Output the (x, y) coordinate of the center of the cell containing the given text.  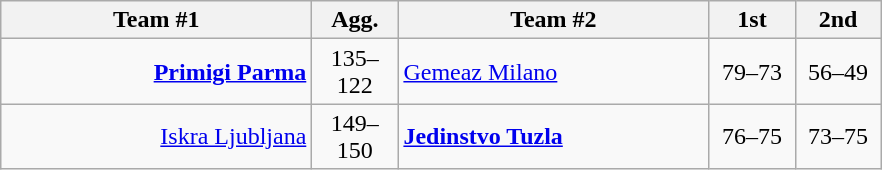
Agg. (355, 20)
Primigi Parma (156, 72)
2nd (838, 20)
Iskra Ljubljana (156, 136)
Team #1 (156, 20)
1st (752, 20)
Gemeaz Milano (554, 72)
Jedinstvo Tuzla (554, 136)
79–73 (752, 72)
76–75 (752, 136)
73–75 (838, 136)
56–49 (838, 72)
135–122 (355, 72)
Team #2 (554, 20)
149–150 (355, 136)
